Search for the cell housing the specified text and yield its (x, y) center coordinate. 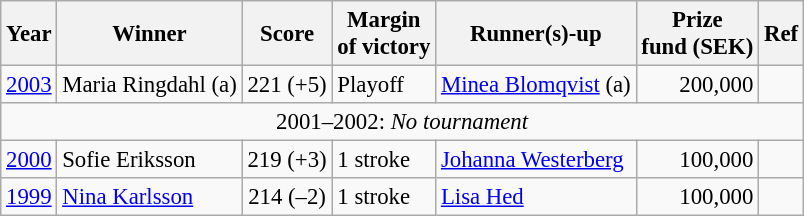
2003 (29, 85)
221 (+5) (287, 85)
214 (–2) (287, 197)
2000 (29, 160)
Sofie Eriksson (150, 160)
Runner(s)-up (536, 34)
Year (29, 34)
Playoff (384, 85)
1999 (29, 197)
Minea Blomqvist (a) (536, 85)
Johanna Westerberg (536, 160)
200,000 (698, 85)
2001–2002: No tournament (402, 122)
Ref (782, 34)
Lisa Hed (536, 197)
Score (287, 34)
Winner (150, 34)
219 (+3) (287, 160)
Nina Karlsson (150, 197)
Prizefund (SEK) (698, 34)
Marginof victory (384, 34)
Maria Ringdahl (a) (150, 85)
